Locate the cell with the specified text and output its (x, y) center coordinate. 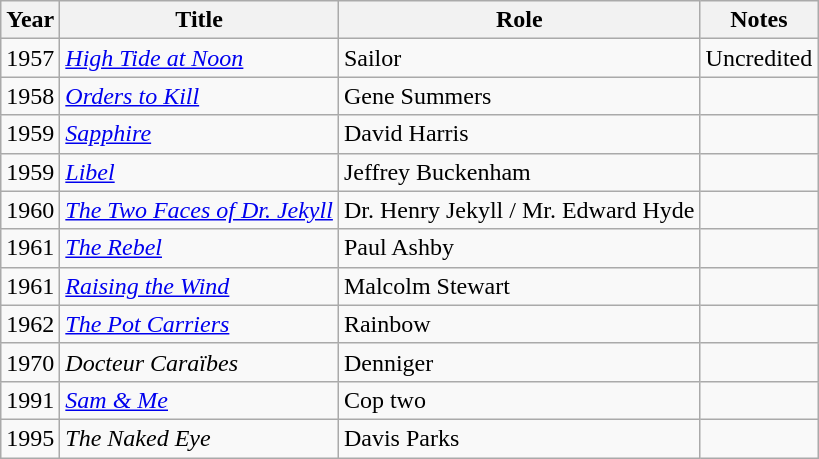
Libel (200, 172)
Jeffrey Buckenham (519, 172)
Cop two (519, 400)
The Two Faces of Dr. Jekyll (200, 210)
High Tide at Noon (200, 58)
Dr. Henry Jekyll / Mr. Edward Hyde (519, 210)
Rainbow (519, 324)
1960 (30, 210)
Sailor (519, 58)
Sapphire (200, 134)
Title (200, 20)
The Rebel (200, 248)
1995 (30, 438)
Docteur Caraïbes (200, 362)
Denniger (519, 362)
David Harris (519, 134)
Role (519, 20)
Notes (759, 20)
1958 (30, 96)
Davis Parks (519, 438)
1962 (30, 324)
1970 (30, 362)
1957 (30, 58)
Orders to Kill (200, 96)
Malcolm Stewart (519, 286)
Year (30, 20)
Uncredited (759, 58)
Paul Ashby (519, 248)
Gene Summers (519, 96)
1991 (30, 400)
Sam & Me (200, 400)
The Naked Eye (200, 438)
The Pot Carriers (200, 324)
Raising the Wind (200, 286)
